Determine the [x, y] coordinate at the center of the cell enclosing the given text.  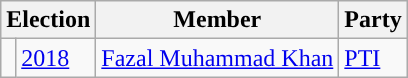
Party [373, 20]
Election [48, 20]
PTI [373, 58]
2018 [56, 58]
Fazal Muhammad Khan [218, 58]
Member [218, 20]
